Return the (X, Y) coordinate for the center point of the cell that contains the specified text.  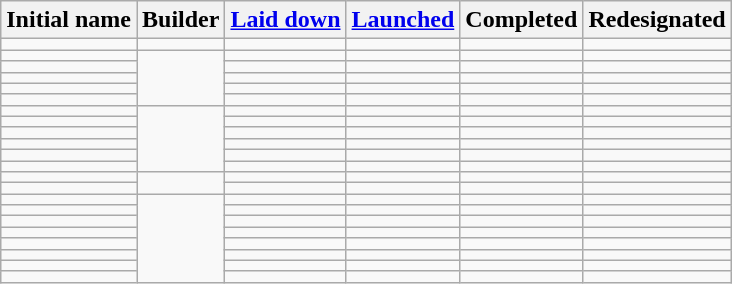
Initial name (69, 20)
Launched (403, 20)
Completed (522, 20)
Builder (180, 20)
Redesignated (657, 20)
Laid down (286, 20)
